Identify which cell holds the provided text, then report its [X, Y] central coordinate. 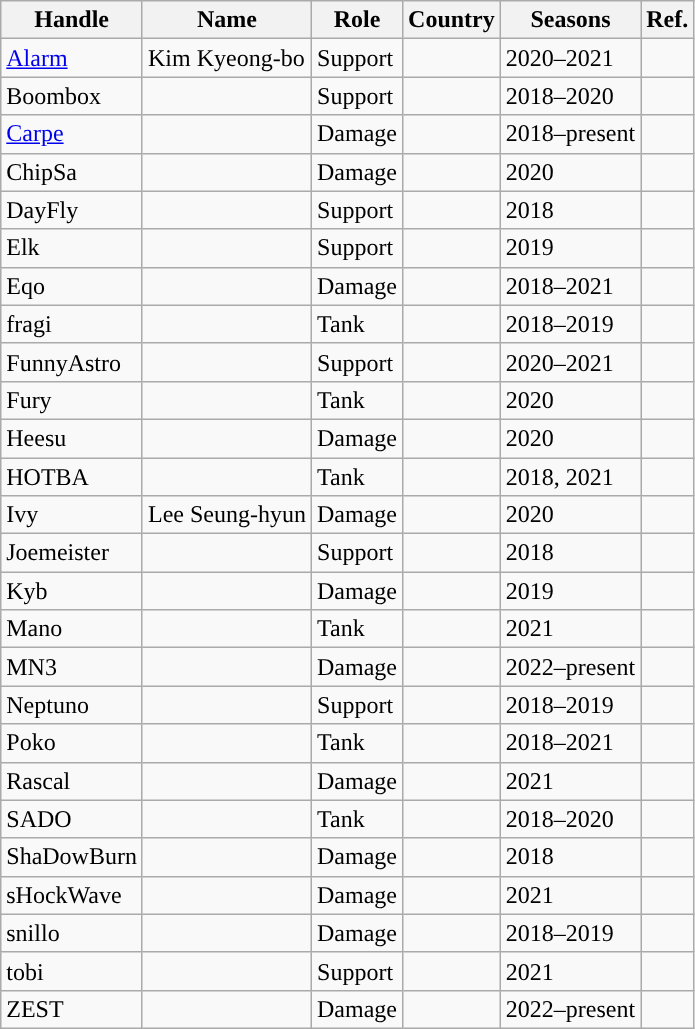
Elk [72, 248]
ChipSa [72, 172]
2018–present [570, 134]
HOTBA [72, 477]
DayFly [72, 210]
Joemeister [72, 553]
Carpe [72, 134]
Alarm [72, 58]
Name [226, 20]
Kyb [72, 591]
fragi [72, 324]
Country [452, 20]
Heesu [72, 438]
Boombox [72, 96]
SADO [72, 819]
sHockWave [72, 895]
Lee Seung-hyun [226, 515]
Handle [72, 20]
Poko [72, 743]
tobi [72, 971]
Ref. [668, 20]
Seasons [570, 20]
Fury [72, 400]
ShaDowBurn [72, 857]
Rascal [72, 781]
Ivy [72, 515]
MN3 [72, 667]
Kim Kyeong-bo [226, 58]
Eqo [72, 286]
Mano [72, 629]
snillo [72, 933]
Role [358, 20]
Neptuno [72, 705]
FunnyAstro [72, 362]
ZEST [72, 1009]
2018, 2021 [570, 477]
